Return the [X, Y] coordinate for the center point of the cell that contains the specified text.  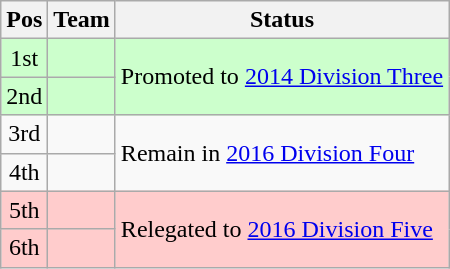
Promoted to 2014 Division Three [282, 77]
Status [282, 20]
Remain in 2016 Division Four [282, 153]
Relegated to 2016 Division Five [282, 229]
3rd [24, 134]
6th [24, 248]
5th [24, 210]
Pos [24, 20]
Team [82, 20]
1st [24, 58]
4th [24, 172]
2nd [24, 96]
